For the text-containing cell, return its midpoint in [X, Y] coordinate format. 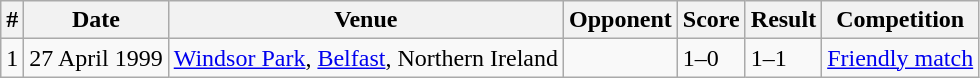
Competition [900, 20]
1–0 [711, 58]
Venue [366, 20]
# [12, 20]
Date [96, 20]
Result [783, 20]
1–1 [783, 58]
Opponent [621, 20]
Friendly match [900, 58]
Score [711, 20]
27 April 1999 [96, 58]
1 [12, 58]
Windsor Park, Belfast, Northern Ireland [366, 58]
